Detect which cell encompasses the target text, then output its [X, Y] center coordinate. 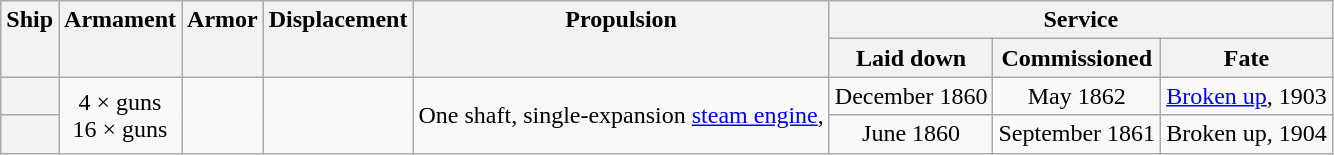
Broken up, 1904 [1247, 134]
4 × guns16 × guns [120, 115]
Laid down [911, 58]
Armament [120, 39]
Displacement [338, 39]
One shaft, single-expansion steam engine, [621, 115]
Fate [1247, 58]
Armor [223, 39]
Broken up, 1903 [1247, 96]
Ship [30, 39]
September 1861 [1077, 134]
Propulsion [621, 39]
May 1862 [1077, 96]
June 1860 [911, 134]
Service [1080, 20]
Commissioned [1077, 58]
December 1860 [911, 96]
